Output the (x, y) coordinate of the center of the cell containing the given text.  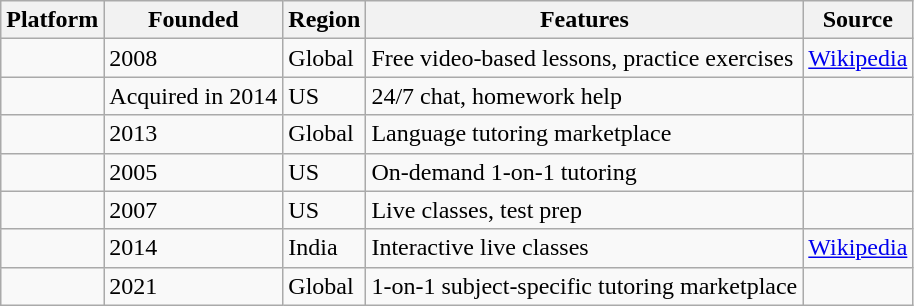
Interactive live classes (584, 248)
24/7 chat, homework help (584, 96)
Founded (194, 20)
2014 (194, 248)
On-demand 1-on-1 tutoring (584, 172)
Source (858, 20)
Acquired in 2014 (194, 96)
2005 (194, 172)
Region (324, 20)
2007 (194, 210)
Features (584, 20)
2013 (194, 134)
Live classes, test prep (584, 210)
Free video-based lessons, practice exercises (584, 58)
2021 (194, 286)
Platform (52, 20)
2008 (194, 58)
Language tutoring marketplace (584, 134)
1-on-1 subject-specific tutoring marketplace (584, 286)
India (324, 248)
